For the text-containing cell, return its midpoint in (X, Y) coordinate format. 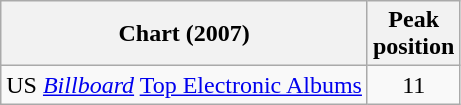
US Billboard Top Electronic Albums (184, 85)
Chart (2007) (184, 34)
11 (413, 85)
Peakposition (413, 34)
